Detect which cell encompasses the target text, then output its [x, y] center coordinate. 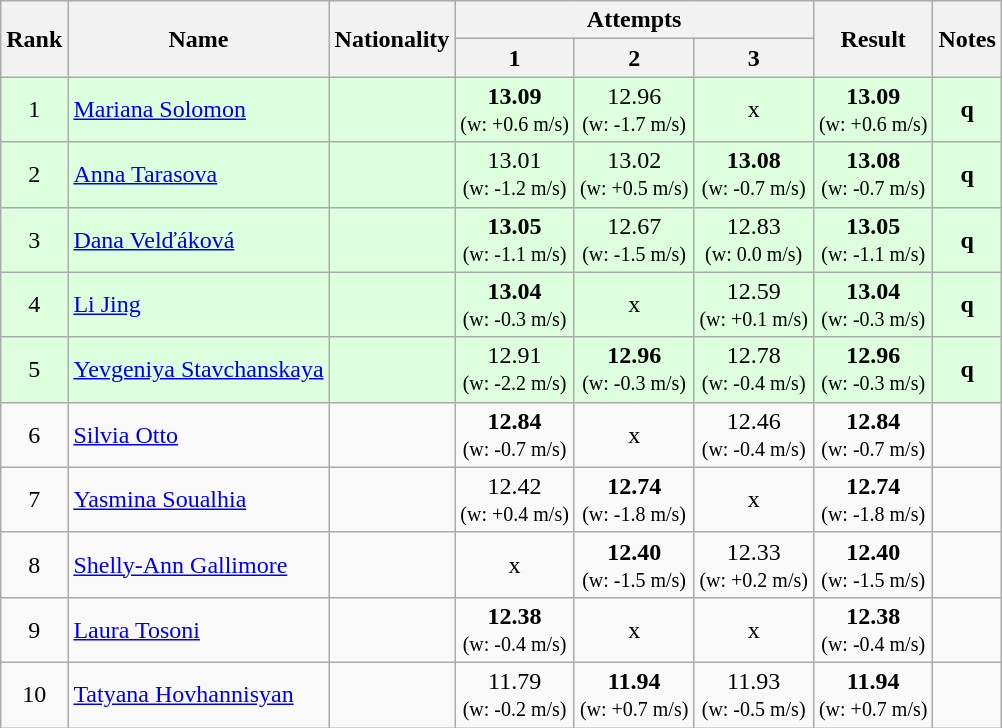
9 [34, 630]
13.02(w: +0.5 m/s) [634, 174]
12.38(w: -0.4 m/s) [515, 630]
13.05 (w: -1.1 m/s) [873, 240]
13.08 (w: -0.7 m/s) [873, 174]
Dana Velďáková [198, 240]
Silvia Otto [198, 434]
Notes [967, 39]
Attempts [634, 20]
Rank [34, 39]
13.04(w: -0.3 m/s) [515, 304]
12.83(w: 0.0 m/s) [754, 240]
Name [198, 39]
12.42(w: +0.4 m/s) [515, 500]
12.46(w: -0.4 m/s) [754, 434]
13.09 (w: +0.6 m/s) [873, 110]
13.09(w: +0.6 m/s) [515, 110]
7 [34, 500]
10 [34, 694]
12.74 (w: -1.8 m/s) [873, 500]
13.01(w: -1.2 m/s) [515, 174]
11.93(w: -0.5 m/s) [754, 694]
6 [34, 434]
Tatyana Hovhannisyan [198, 694]
5 [34, 370]
13.04 (w: -0.3 m/s) [873, 304]
13.08(w: -0.7 m/s) [754, 174]
4 [34, 304]
8 [34, 564]
11.79(w: -0.2 m/s) [515, 694]
13.05(w: -1.1 m/s) [515, 240]
Yasmina Soualhia [198, 500]
Shelly-Ann Gallimore [198, 564]
12.91(w: -2.2 m/s) [515, 370]
12.84 (w: -0.7 m/s) [873, 434]
12.96 (w: -0.3 m/s) [873, 370]
12.96(w: -1.7 m/s) [634, 110]
12.74(w: -1.8 m/s) [634, 500]
12.84(w: -0.7 m/s) [515, 434]
Yevgeniya Stavchanskaya [198, 370]
11.94 (w: +0.7 m/s) [873, 694]
12.78(w: -0.4 m/s) [754, 370]
Anna Tarasova [198, 174]
12.40 (w: -1.5 m/s) [873, 564]
11.94(w: +0.7 m/s) [634, 694]
Nationality [392, 39]
12.40(w: -1.5 m/s) [634, 564]
Li Jing [198, 304]
12.67(w: -1.5 m/s) [634, 240]
12.38 (w: -0.4 m/s) [873, 630]
Mariana Solomon [198, 110]
12.59(w: +0.1 m/s) [754, 304]
Result [873, 39]
12.33(w: +0.2 m/s) [754, 564]
Laura Tosoni [198, 630]
12.96(w: -0.3 m/s) [634, 370]
